Return (x, y) of the center of cell containing provided text 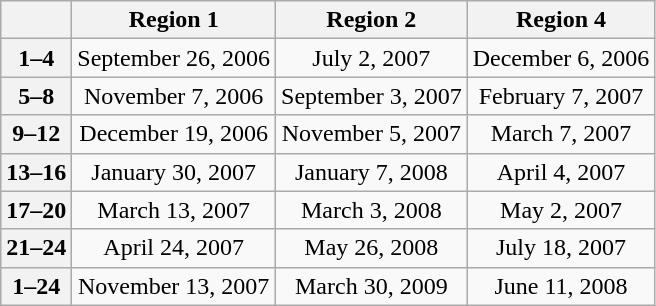
Region 1 (174, 20)
April 4, 2007 (561, 172)
January 7, 2008 (372, 172)
9–12 (36, 134)
March 3, 2008 (372, 210)
November 5, 2007 (372, 134)
May 26, 2008 (372, 248)
1–24 (36, 286)
June 11, 2008 (561, 286)
November 13, 2007 (174, 286)
21–24 (36, 248)
1–4 (36, 58)
17–20 (36, 210)
March 7, 2007 (561, 134)
5–8 (36, 96)
May 2, 2007 (561, 210)
March 30, 2009 (372, 286)
April 24, 2007 (174, 248)
13–16 (36, 172)
March 13, 2007 (174, 210)
July 18, 2007 (561, 248)
Region 2 (372, 20)
December 19, 2006 (174, 134)
February 7, 2007 (561, 96)
September 3, 2007 (372, 96)
July 2, 2007 (372, 58)
November 7, 2006 (174, 96)
Region 4 (561, 20)
January 30, 2007 (174, 172)
September 26, 2006 (174, 58)
December 6, 2006 (561, 58)
